Determine the [x, y] coordinate at the center of the cell enclosing the given text.  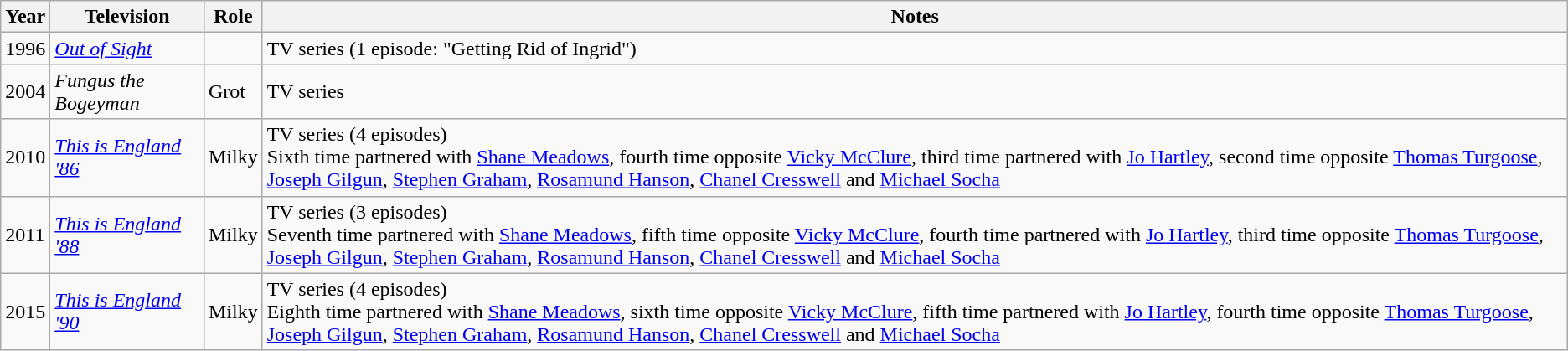
Out of Sight [127, 49]
1996 [25, 49]
This is England '86 [127, 157]
Grot [233, 92]
Television [127, 17]
2011 [25, 235]
TV series (1 episode: "Getting Rid of Ingrid") [915, 49]
This is England '90 [127, 312]
2004 [25, 92]
2015 [25, 312]
Year [25, 17]
2010 [25, 157]
Notes [915, 17]
Role [233, 17]
Fungus the Bogeyman [127, 92]
TV series [915, 92]
This is England '88 [127, 235]
